Provide the (x, y) coordinate of the cell's center where the given text is located.  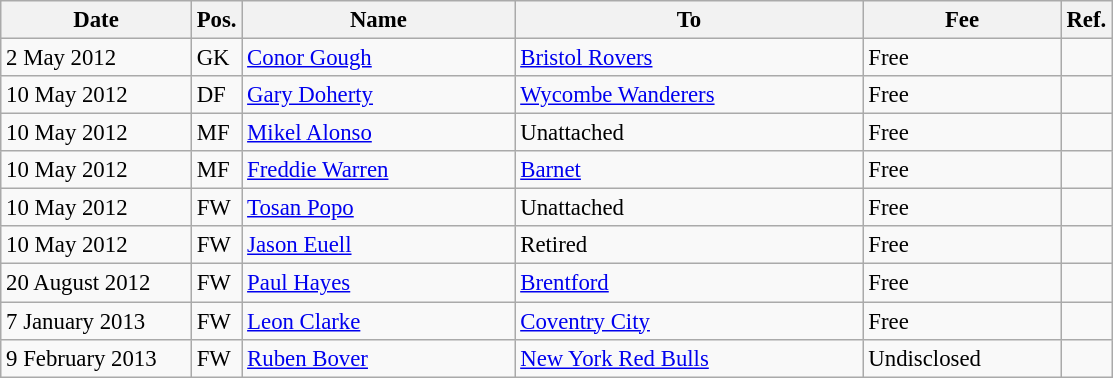
Retired (689, 245)
GK (216, 58)
Freddie Warren (378, 170)
2 May 2012 (96, 58)
Paul Hayes (378, 283)
Tosan Popo (378, 208)
Leon Clarke (378, 321)
Gary Doherty (378, 95)
Conor Gough (378, 58)
Undisclosed (962, 358)
9 February 2013 (96, 358)
New York Red Bulls (689, 358)
Ref. (1086, 20)
7 January 2013 (96, 321)
Coventry City (689, 321)
Fee (962, 20)
Barnet (689, 170)
Pos. (216, 20)
DF (216, 95)
Brentford (689, 283)
Bristol Rovers (689, 58)
Mikel Alonso (378, 133)
Date (96, 20)
To (689, 20)
Name (378, 20)
Jason Euell (378, 245)
Wycombe Wanderers (689, 95)
Ruben Bover (378, 358)
20 August 2012 (96, 283)
